Locate the cell with the specified text and output its (X, Y) center coordinate. 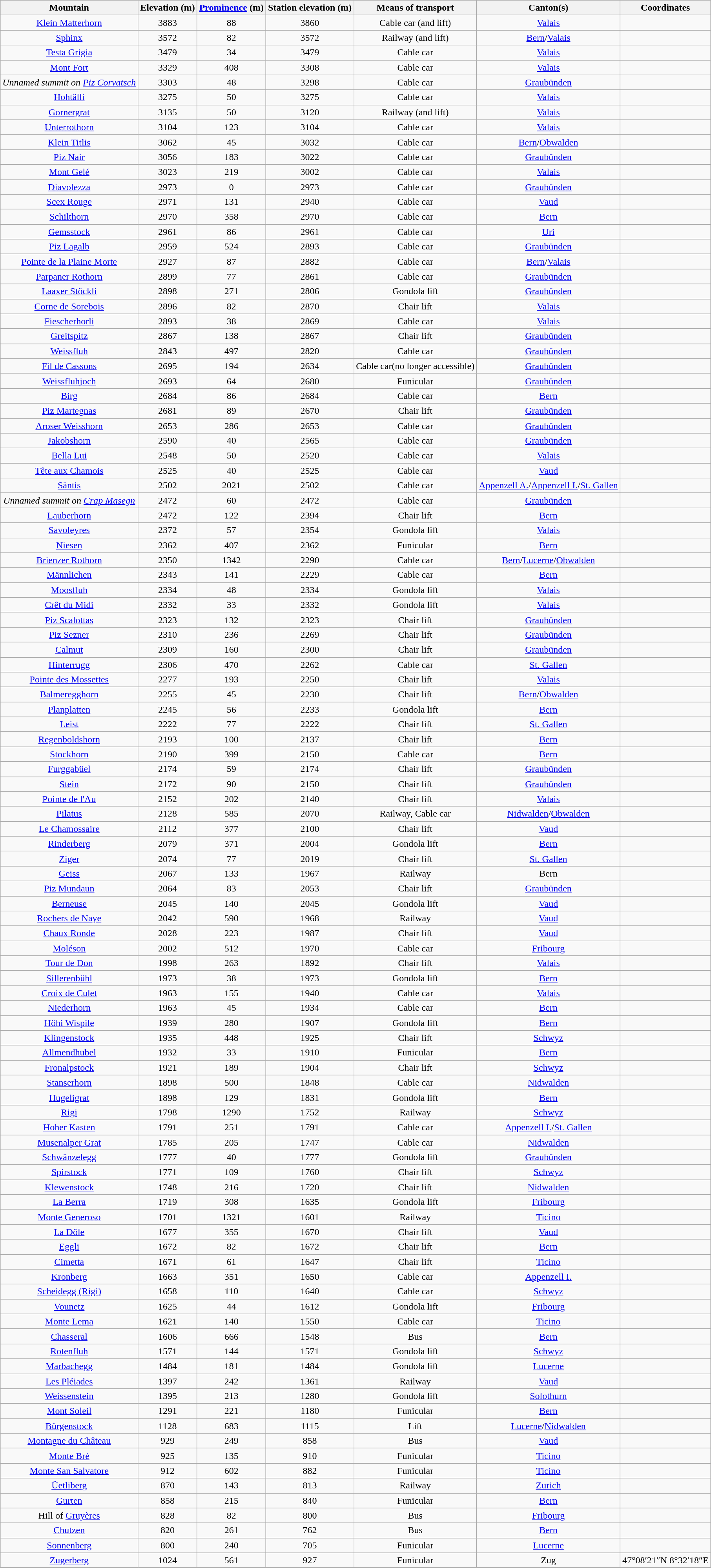
2882 (310, 262)
Monte Generoso (69, 1217)
Pointe de la Plaine Morte (69, 262)
Pilatus (69, 814)
2255 (168, 695)
2070 (310, 814)
Säntis (69, 486)
3860 (310, 23)
215 (232, 1501)
1291 (168, 1411)
Piz Lagalb (69, 247)
1548 (310, 1336)
3120 (310, 112)
2245 (168, 709)
1606 (168, 1336)
Hoher Kasten (69, 1127)
Stockhorn (69, 754)
1904 (310, 1068)
1720 (310, 1187)
Schilthorn (69, 217)
123 (232, 127)
870 (168, 1486)
683 (232, 1426)
Uri (549, 232)
60 (232, 500)
3062 (168, 142)
Jakobshorn (69, 441)
Planplatten (69, 709)
2112 (168, 829)
Monte Brè (69, 1456)
Les Pléiades (69, 1381)
64 (232, 381)
34 (232, 53)
129 (232, 1097)
Solothurn (549, 1396)
Bern/Lucerne/Obwalden (549, 560)
497 (232, 351)
3135 (168, 112)
Rochers de Naye (69, 919)
2899 (168, 276)
2306 (168, 665)
1321 (232, 1217)
1848 (310, 1082)
2959 (168, 247)
3329 (168, 67)
1180 (310, 1411)
813 (310, 1486)
840 (310, 1501)
2019 (310, 859)
2053 (310, 888)
1968 (310, 919)
Unnamed summit on Piz Corvatsch (69, 82)
3883 (168, 23)
Vounetz (69, 1306)
240 (232, 1545)
2250 (310, 680)
512 (232, 948)
Piz Mundaun (69, 888)
Appenzell I. (549, 1277)
1987 (310, 933)
2372 (168, 530)
160 (232, 649)
2693 (168, 381)
83 (232, 888)
1747 (310, 1142)
3308 (310, 67)
Montagne du Château (69, 1441)
223 (232, 933)
2940 (310, 202)
1939 (168, 1023)
286 (232, 426)
Klingenstock (69, 1038)
Piz Scalottas (69, 620)
Tour de Don (69, 963)
2971 (168, 202)
762 (310, 1530)
213 (232, 1396)
202 (232, 799)
1967 (310, 873)
Appenzell I./St. Gallen (549, 1127)
Lift (415, 1426)
Calmut (69, 649)
Nidwalden/Obwalden (549, 814)
Ziger (69, 859)
912 (168, 1471)
1998 (168, 963)
1970 (310, 948)
Klewenstock (69, 1187)
Cable car(no longer accessible) (415, 366)
Railway, Cable car (415, 814)
Hill of Gruyères (69, 1515)
2820 (310, 351)
Pointe de l'Au (69, 799)
1397 (168, 1381)
122 (232, 515)
1128 (168, 1426)
1601 (310, 1217)
1934 (310, 1008)
Fiescherhorli (69, 321)
2350 (168, 560)
2520 (310, 456)
Mountain (69, 8)
155 (232, 993)
2064 (168, 888)
131 (232, 202)
La Berra (69, 1202)
Moosfluh (69, 590)
Spirstock (69, 1172)
2079 (168, 844)
1935 (168, 1038)
Moléson (69, 948)
109 (232, 1172)
2262 (310, 665)
2343 (168, 575)
1771 (168, 1172)
1760 (310, 1172)
2152 (168, 799)
Niesen (69, 545)
Scheidegg (Rigi) (69, 1292)
Parpaner Rothorn (69, 276)
Elevation (m) (168, 8)
47°08′21″N 8°32′18″E (665, 1560)
189 (232, 1068)
910 (310, 1456)
2042 (168, 919)
Canton(s) (549, 8)
3298 (310, 82)
1621 (168, 1321)
3032 (310, 142)
193 (232, 680)
1115 (310, 1426)
524 (232, 247)
2190 (168, 754)
1635 (310, 1202)
1719 (168, 1202)
2680 (310, 381)
88 (232, 23)
57 (232, 530)
1940 (310, 993)
2067 (168, 873)
Unnamed summit on Crap Masegn (69, 500)
2193 (168, 739)
263 (232, 963)
44 (232, 1306)
205 (232, 1142)
Gornergrat (69, 112)
2590 (168, 441)
2300 (310, 649)
500 (232, 1082)
1647 (310, 1262)
90 (232, 784)
216 (232, 1187)
1910 (310, 1053)
1650 (310, 1277)
2354 (310, 530)
Chaux Ronde (69, 933)
1921 (168, 1068)
2634 (310, 366)
Allmendhubel (69, 1053)
Cable car (and lift) (415, 23)
Furggabüel (69, 769)
Testa Grigia (69, 53)
Corne de Sorebois (69, 306)
236 (232, 635)
590 (232, 919)
Chutzen (69, 1530)
2172 (168, 784)
Klein Matterhorn (69, 23)
882 (310, 1471)
0 (232, 187)
2137 (310, 739)
Bella Lui (69, 456)
355 (232, 1232)
Balmeregghorn (69, 695)
3023 (168, 172)
242 (232, 1381)
251 (232, 1127)
Sonnenberg (69, 1545)
Pointe des Mossettes (69, 680)
2565 (310, 441)
Weissfluh (69, 351)
3022 (310, 157)
261 (232, 1530)
1342 (232, 560)
448 (232, 1038)
Rinderberg (69, 844)
2230 (310, 695)
Klein Titlis (69, 142)
1670 (310, 1232)
1663 (168, 1277)
Lauberhorn (69, 515)
2670 (310, 411)
3303 (168, 82)
141 (232, 575)
2028 (168, 933)
144 (232, 1351)
2394 (310, 515)
927 (310, 1560)
Zurich (549, 1486)
2100 (310, 829)
Gurten (69, 1501)
Tête aux Chamois (69, 471)
Unterrothorn (69, 127)
1612 (310, 1306)
Greitspitz (69, 336)
221 (232, 1411)
Weissenstein (69, 1396)
2233 (310, 709)
399 (232, 754)
Diavolezza (69, 187)
194 (232, 366)
Rotenfluh (69, 1351)
Regenboldshorn (69, 739)
Stanserhorn (69, 1082)
561 (232, 1560)
1625 (168, 1306)
Piz Sezner (69, 635)
666 (232, 1336)
2896 (168, 306)
280 (232, 1023)
181 (232, 1366)
2310 (168, 635)
Mont Fort (69, 67)
358 (232, 217)
Laaxer Stöckli (69, 291)
Monte San Salvatore (69, 1471)
371 (232, 844)
Savoleyres (69, 530)
2074 (168, 859)
Hinterrugg (69, 665)
87 (232, 262)
56 (232, 709)
2869 (310, 321)
100 (232, 739)
1550 (310, 1321)
Crêt du Midi (69, 605)
2128 (168, 814)
2548 (168, 456)
2277 (168, 680)
Höhi Wispile (69, 1023)
Bürgenstock (69, 1426)
Fronalpstock (69, 1068)
Scex Rouge (69, 202)
585 (232, 814)
3002 (310, 172)
2898 (168, 291)
Zug (549, 1560)
Means of transport (415, 8)
Station elevation (m) (310, 8)
1640 (310, 1292)
Sillerenbühl (69, 978)
1658 (168, 1292)
1677 (168, 1232)
138 (232, 336)
925 (168, 1456)
602 (232, 1471)
Lucerne/Nidwalden (549, 1426)
Mont Soleil (69, 1411)
89 (232, 411)
2870 (310, 306)
135 (232, 1456)
271 (232, 291)
377 (232, 829)
1701 (168, 1217)
Piz Nair (69, 157)
408 (232, 67)
1395 (168, 1396)
Mont Gelé (69, 172)
Rigi (69, 1112)
Leist (69, 724)
1932 (168, 1053)
143 (232, 1486)
1024 (168, 1560)
110 (232, 1292)
Birg (69, 396)
2229 (310, 575)
Cimetta (69, 1262)
59 (232, 769)
Männlichen (69, 575)
2927 (168, 262)
1752 (310, 1112)
Coordinates (665, 8)
2140 (310, 799)
2861 (310, 276)
2004 (310, 844)
Sphinx (69, 38)
470 (232, 665)
Schwänzelegg (69, 1157)
61 (232, 1262)
Prominence (m) (232, 8)
1925 (310, 1038)
2681 (168, 411)
183 (232, 157)
2695 (168, 366)
Croix de Culet (69, 993)
1671 (168, 1262)
2269 (310, 635)
1785 (168, 1142)
Marbachegg (69, 1366)
1361 (310, 1381)
Gemsstock (69, 232)
Hugeligrat (69, 1097)
Brienzer Rothorn (69, 560)
3056 (168, 157)
Geiss (69, 873)
Hohtälli (69, 97)
2806 (310, 291)
820 (168, 1530)
La Dôle (69, 1232)
219 (232, 172)
2021 (232, 486)
Stein (69, 784)
929 (168, 1441)
1290 (232, 1112)
249 (232, 1441)
407 (232, 545)
Le Chamossaire (69, 829)
308 (232, 1202)
Appenzell A./Appenzell I./St. Gallen (549, 486)
Eggli (69, 1247)
1798 (168, 1112)
1892 (310, 963)
1907 (310, 1023)
2843 (168, 351)
Zugerberg (69, 1560)
Chasseral (69, 1336)
2290 (310, 560)
2002 (168, 948)
Monte Lema (69, 1321)
132 (232, 620)
Niederhorn (69, 1008)
133 (232, 873)
705 (310, 1545)
Weissfluhjoch (69, 381)
1748 (168, 1187)
Üetliberg (69, 1486)
2309 (168, 649)
Musenalper Grat (69, 1142)
Berneuse (69, 903)
1280 (310, 1396)
Fil de Cassons (69, 366)
351 (232, 1277)
Aroser Weisshorn (69, 426)
Piz Martegnas (69, 411)
828 (168, 1515)
1831 (310, 1097)
Kronberg (69, 1277)
